Scan for the cell matching the given text and deliver its (x, y) coordinate at center. 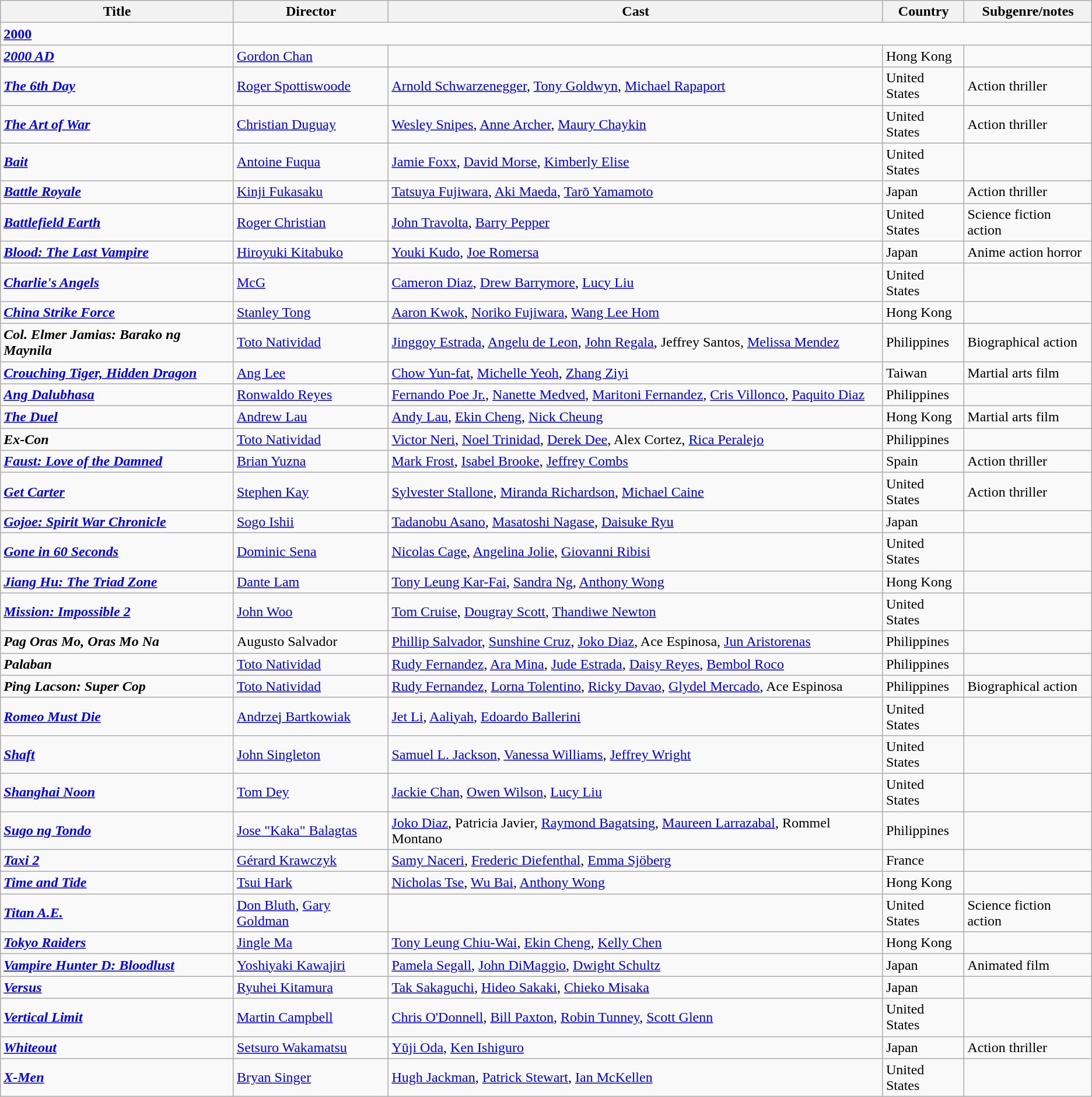
Yūji Oda, Ken Ishiguro (636, 1047)
Ryuhei Kitamura (311, 987)
John Travolta, Barry Pepper (636, 222)
Taxi 2 (117, 861)
Stanley Tong (311, 312)
Country (923, 12)
Titan A.E. (117, 913)
Col. Elmer Jamias: Barako ng Maynila (117, 342)
Fernando Poe Jr., Nanette Medved, Maritoni Fernandez, Cris Villonco, Paquito Diaz (636, 395)
Aaron Kwok, Noriko Fujiwara, Wang Lee Hom (636, 312)
Tsui Hark (311, 883)
Gordon Chan (311, 56)
Jinggoy Estrada, Angelu de Leon, John Regala, Jeffrey Santos, Melissa Mendez (636, 342)
Roger Spottiswoode (311, 86)
Ang Dalubhasa (117, 395)
Tatsuya Fujiwara, Aki Maeda, Tarō Yamamoto (636, 192)
Jingle Ma (311, 943)
Hugh Jackman, Patrick Stewart, Ian McKellen (636, 1077)
Cast (636, 12)
Blood: The Last Vampire (117, 252)
China Strike Force (117, 312)
Sugo ng Tondo (117, 830)
Get Carter (117, 491)
Stephen Kay (311, 491)
Pag Oras Mo, Oras Mo Na (117, 642)
Title (117, 12)
Cameron Diaz, Drew Barrymore, Lucy Liu (636, 282)
Ex-Con (117, 439)
Wesley Snipes, Anne Archer, Maury Chaykin (636, 124)
Jamie Foxx, David Morse, Kimberly Elise (636, 162)
X-Men (117, 1077)
Joko Diaz, Patricia Javier, Raymond Bagatsing, Maureen Larrazabal, Rommel Montano (636, 830)
Chow Yun-fat, Michelle Yeoh, Zhang Ziyi (636, 373)
2000 AD (117, 56)
Andrzej Bartkowiak (311, 717)
Dante Lam (311, 582)
Time and Tide (117, 883)
Setsuro Wakamatsu (311, 1047)
Chris O'Donnell, Bill Paxton, Robin Tunney, Scott Glenn (636, 1018)
Spain (923, 462)
Charlie's Angels (117, 282)
Faust: Love of the Damned (117, 462)
Nicolas Cage, Angelina Jolie, Giovanni Ribisi (636, 552)
Samy Naceri, Frederic Diefenthal, Emma Sjöberg (636, 861)
France (923, 861)
2000 (117, 34)
Yoshiyaki Kawajiri (311, 965)
Tadanobu Asano, Masatoshi Nagase, Daisuke Ryu (636, 522)
Jiang Hu: The Triad Zone (117, 582)
Rudy Fernandez, Lorna Tolentino, Ricky Davao, Glydel Mercado, Ace Espinosa (636, 686)
Ronwaldo Reyes (311, 395)
Crouching Tiger, Hidden Dragon (117, 373)
Christian Duguay (311, 124)
Jose "Kaka" Balagtas (311, 830)
Palaban (117, 664)
Subgenre/notes (1028, 12)
Andrew Lau (311, 417)
Youki Kudo, Joe Romersa (636, 252)
Jackie Chan, Owen Wilson, Lucy Liu (636, 792)
Whiteout (117, 1047)
Phillip Salvador, Sunshine Cruz, Joko Diaz, Ace Espinosa, Jun Aristorenas (636, 642)
Bryan Singer (311, 1077)
John Singleton (311, 754)
Kinji Fukasaku (311, 192)
Tony Leung Chiu-Wai, Ekin Cheng, Kelly Chen (636, 943)
The Duel (117, 417)
Don Bluth, Gary Goldman (311, 913)
Roger Christian (311, 222)
Antoine Fuqua (311, 162)
Vertical Limit (117, 1018)
Versus (117, 987)
Mission: Impossible 2 (117, 612)
Tak Sakaguchi, Hideo Sakaki, Chieko Misaka (636, 987)
Sogo Ishii (311, 522)
Gérard Krawczyk (311, 861)
Ang Lee (311, 373)
Bait (117, 162)
Anime action horror (1028, 252)
The 6th Day (117, 86)
Jet Li, Aaliyah, Edoardo Ballerini (636, 717)
Augusto Salvador (311, 642)
Animated film (1028, 965)
Sylvester Stallone, Miranda Richardson, Michael Caine (636, 491)
Battlefield Earth (117, 222)
Shanghai Noon (117, 792)
Tom Cruise, Dougray Scott, Thandiwe Newton (636, 612)
Vampire Hunter D: Bloodlust (117, 965)
Brian Yuzna (311, 462)
Shaft (117, 754)
Gojoe: Spirit War Chronicle (117, 522)
Nicholas Tse, Wu Bai, Anthony Wong (636, 883)
Pamela Segall, John DiMaggio, Dwight Schultz (636, 965)
Director (311, 12)
Tom Dey (311, 792)
John Woo (311, 612)
Mark Frost, Isabel Brooke, Jeffrey Combs (636, 462)
Hiroyuki Kitabuko (311, 252)
Battle Royale (117, 192)
Samuel L. Jackson, Vanessa Williams, Jeffrey Wright (636, 754)
Tokyo Raiders (117, 943)
Romeo Must Die (117, 717)
Andy Lau, Ekin Cheng, Nick Cheung (636, 417)
Victor Neri, Noel Trinidad, Derek Dee, Alex Cortez, Rica Peralejo (636, 439)
Arnold Schwarzenegger, Tony Goldwyn, Michael Rapaport (636, 86)
Ping Lacson: Super Cop (117, 686)
McG (311, 282)
The Art of War (117, 124)
Taiwan (923, 373)
Martin Campbell (311, 1018)
Tony Leung Kar-Fai, Sandra Ng, Anthony Wong (636, 582)
Rudy Fernandez, Ara Mina, Jude Estrada, Daisy Reyes, Bembol Roco (636, 664)
Gone in 60 Seconds (117, 552)
Dominic Sena (311, 552)
